For the text-containing cell, return its midpoint in [x, y] coordinate format. 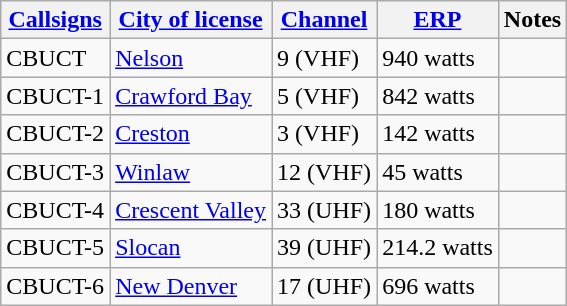
CBUCT-3 [56, 172]
842 watts [438, 96]
214.2 watts [438, 248]
142 watts [438, 134]
CBUCT-5 [56, 248]
12 (VHF) [324, 172]
39 (UHF) [324, 248]
Crescent Valley [191, 210]
Winlaw [191, 172]
33 (UHF) [324, 210]
Creston [191, 134]
3 (VHF) [324, 134]
Crawford Bay [191, 96]
17 (UHF) [324, 286]
CBUCT-1 [56, 96]
5 (VHF) [324, 96]
CBUCT-4 [56, 210]
940 watts [438, 58]
CBUCT-2 [56, 134]
City of license [191, 20]
Callsigns [56, 20]
9 (VHF) [324, 58]
Channel [324, 20]
New Denver [191, 286]
696 watts [438, 286]
CBUCT [56, 58]
45 watts [438, 172]
CBUCT-6 [56, 286]
Nelson [191, 58]
Notes [532, 20]
ERP [438, 20]
180 watts [438, 210]
Slocan [191, 248]
